Detect which cell encompasses the target text, then output its [X, Y] center coordinate. 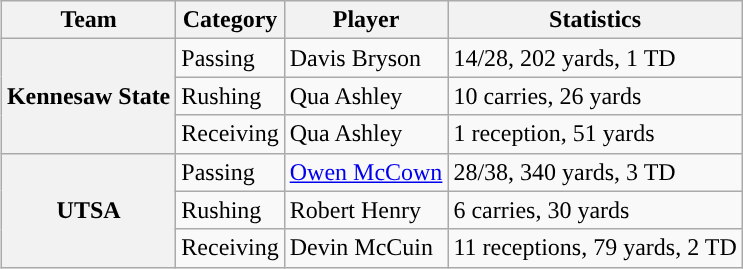
6 carries, 30 yards [595, 210]
UTSA [88, 210]
28/38, 340 yards, 3 TD [595, 172]
1 reception, 51 yards [595, 134]
10 carries, 26 yards [595, 96]
Statistics [595, 20]
Category [230, 20]
14/28, 202 yards, 1 TD [595, 58]
Player [366, 20]
Owen McCown [366, 172]
Devin McCuin [366, 248]
Kennesaw State [88, 96]
Davis Bryson [366, 58]
Robert Henry [366, 210]
11 receptions, 79 yards, 2 TD [595, 248]
Team [88, 20]
